Detect which cell encompasses the target text, then output its [x, y] center coordinate. 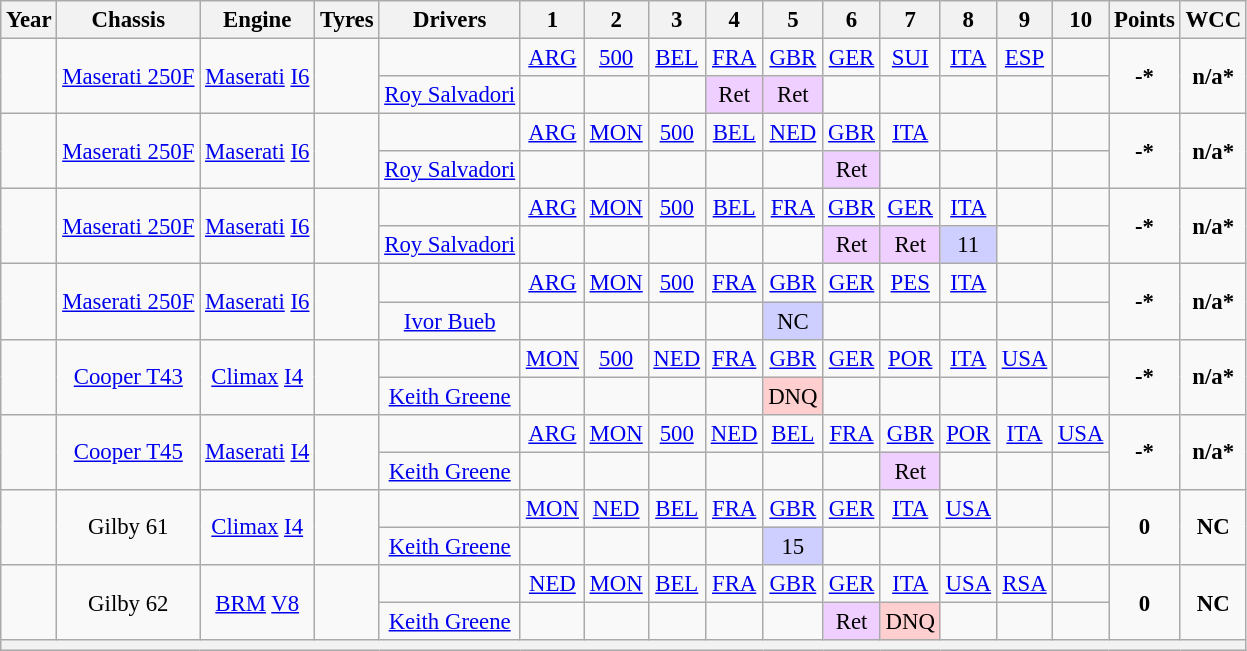
8 [968, 20]
11 [968, 245]
Chassis [128, 20]
Ivor Bueb [450, 321]
2 [616, 20]
10 [1081, 20]
SUI [910, 58]
5 [793, 20]
7 [910, 20]
Gilby 61 [128, 528]
Maserati I4 [258, 452]
Gilby 62 [128, 602]
15 [793, 546]
PES [910, 283]
BRM V8 [258, 602]
RSA [1024, 584]
Year [29, 20]
1 [552, 20]
Engine [258, 20]
Cooper T43 [128, 376]
ESP [1024, 58]
Points [1144, 20]
9 [1024, 20]
Cooper T45 [128, 452]
Tyres [347, 20]
WCC [1213, 20]
3 [676, 20]
6 [852, 20]
Drivers [450, 20]
4 [734, 20]
